Output the (X, Y) coordinate of the center of the cell containing the given text.  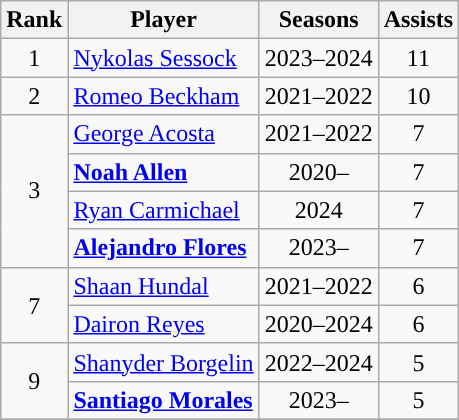
Alejandro Flores (164, 248)
Shaan Hundal (164, 286)
Nykolas Sessock (164, 58)
Assists (418, 20)
2020–2024 (318, 324)
2020– (318, 172)
11 (418, 58)
Romeo Beckham (164, 96)
10 (418, 96)
George Acosta (164, 134)
9 (34, 381)
Dairon Reyes (164, 324)
2024 (318, 210)
Shanyder Borgelin (164, 362)
2 (34, 96)
1 (34, 58)
3 (34, 191)
Rank (34, 20)
Santiago Morales (164, 400)
Ryan Carmichael (164, 210)
Player (164, 20)
Noah Allen (164, 172)
Seasons (318, 20)
2023–2024 (318, 58)
2022–2024 (318, 362)
